Return [X, Y] of the center of cell containing provided text 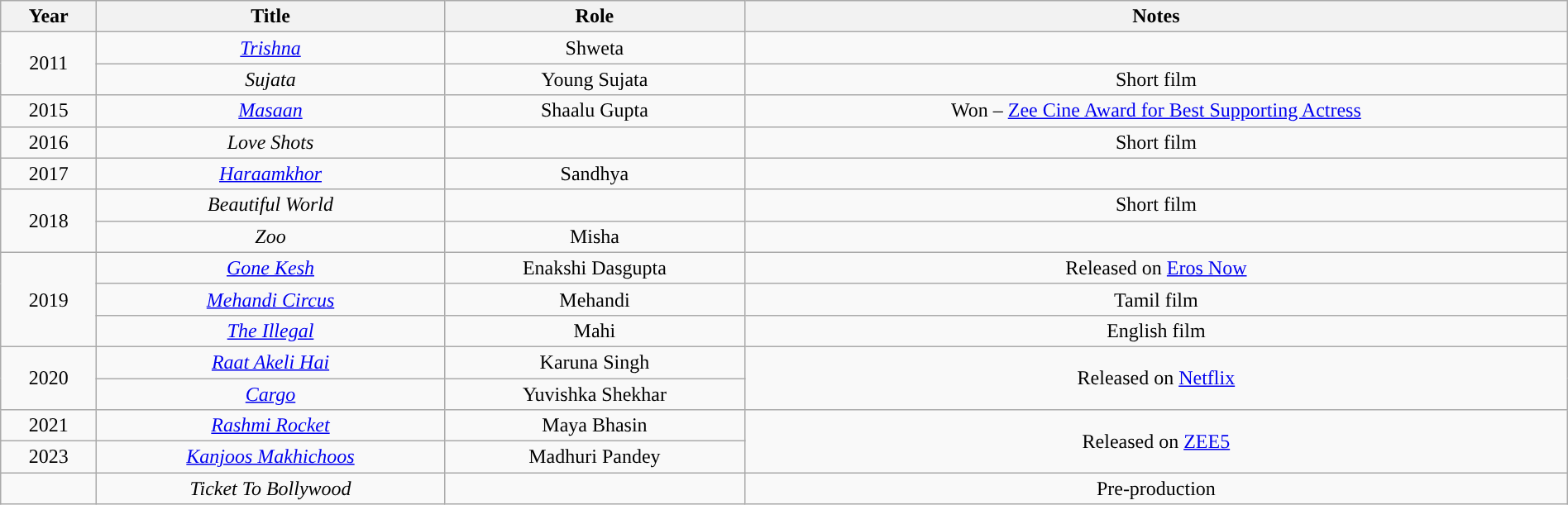
Won – Zee Cine Award for Best Supporting Actress [1156, 111]
Released on Eros Now [1156, 268]
Karuna Singh [594, 362]
2019 [49, 299]
Role [594, 17]
Zoo [271, 236]
The Illegal [271, 331]
Tamil film [1156, 299]
Shaalu Gupta [594, 111]
2015 [49, 111]
Title [271, 17]
2017 [49, 174]
English film [1156, 331]
2023 [49, 457]
Mehandi Circus [271, 299]
Haraamkhor [271, 174]
Sujata [271, 79]
Shweta [594, 48]
Beautiful World [271, 205]
Ticket To Bollywood [271, 488]
Trishna [271, 48]
Raat Akeli Hai [271, 362]
Cargo [271, 394]
2011 [49, 64]
2020 [49, 378]
2021 [49, 426]
Notes [1156, 17]
Released on Netflix [1156, 378]
Gone Kesh [271, 268]
Masaan [271, 111]
Kanjoos Makhichoos [271, 457]
Mehandi [594, 299]
Pre-production [1156, 488]
Year [49, 17]
Enakshi Dasgupta [594, 268]
Young Sujata [594, 79]
Love Shots [271, 142]
Mahi [594, 331]
Misha [594, 236]
Maya Bhasin [594, 426]
2016 [49, 142]
Yuvishka Shekhar [594, 394]
Released on ZEE5 [1156, 441]
Rashmi Rocket [271, 426]
Sandhya [594, 174]
2018 [49, 221]
Madhuri Pandey [594, 457]
